Scan for the cell matching the given text and deliver its [x, y] coordinate at center. 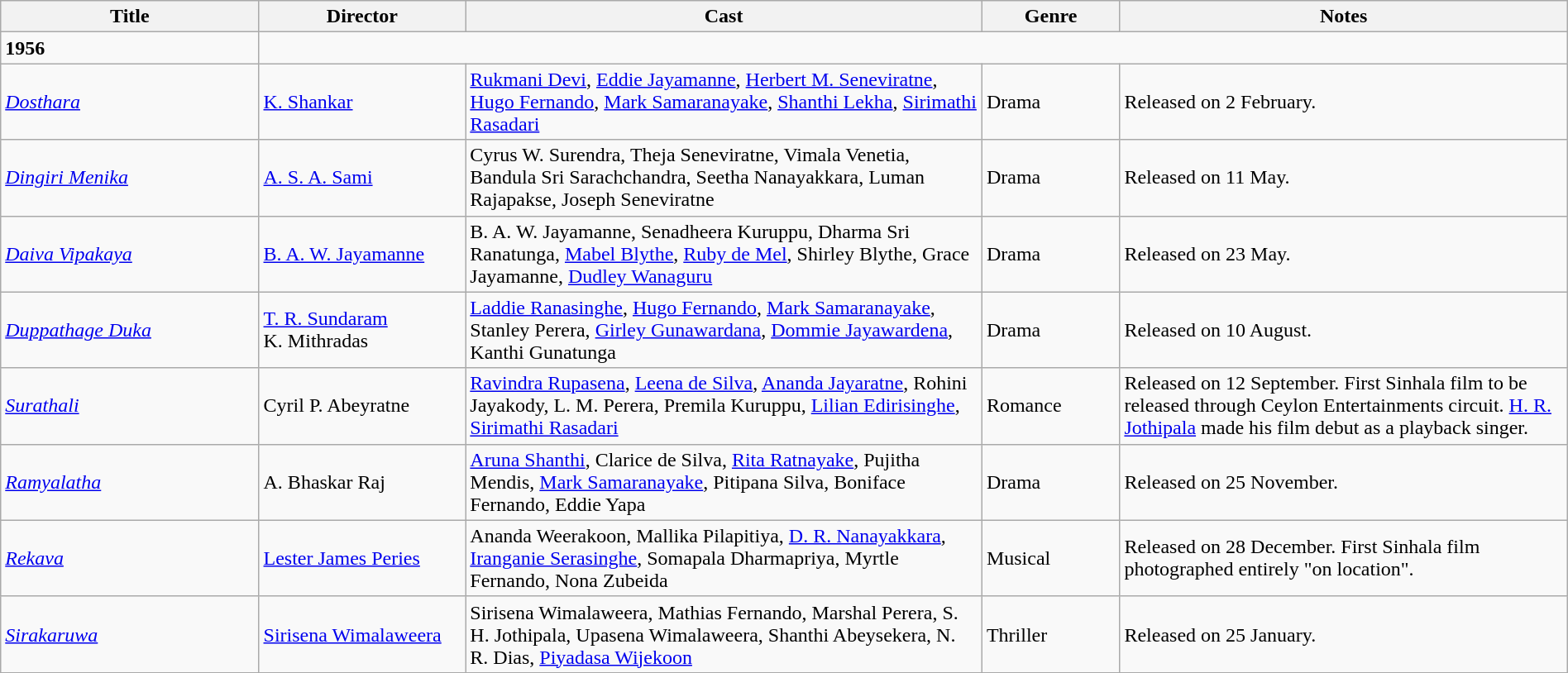
Romance [1050, 406]
Laddie Ranasinghe, Hugo Fernando, Mark Samaranayake, Stanley Perera, Girley Gunawardana, Dommie Jayawardena, Kanthi Gunatunga [724, 330]
Ananda Weerakoon, Mallika Pilapitiya, D. R. Nanayakkara, Iranganie Serasinghe, Somapala Dharmapriya, Myrtle Fernando, Nona Zubeida [724, 558]
1956 [130, 48]
Released on 2 February. [1343, 102]
Released on 28 December. First Sinhala film photographed entirely "on location". [1343, 558]
Dosthara [130, 102]
Ravindra Rupasena, Leena de Silva, Ananda Jayaratne, Rohini Jayakody, L. M. Perera, Premila Kuruppu, Lilian Edirisinghe, Sirimathi Rasadari [724, 406]
Notes [1343, 17]
Thriller [1050, 634]
Genre [1050, 17]
B. A. W. Jayamanne, Senadheera Kuruppu, Dharma Sri Ranatunga, Mabel Blythe, Ruby de Mel, Shirley Blythe, Grace Jayamanne, Dudley Wanaguru [724, 254]
Cyrus W. Surendra, Theja Seneviratne, Vimala Venetia, Bandula Sri Sarachchandra, Seetha Nanayakkara, Luman Rajapakse, Joseph Seneviratne [724, 178]
Cyril P. Abeyratne [362, 406]
Aruna Shanthi, Clarice de Silva, Rita Ratnayake, Pujitha Mendis, Mark Samaranayake, Pitipana Silva, Boniface Fernando, Eddie Yapa [724, 482]
Released on 10 August. [1343, 330]
Rukmani Devi, Eddie Jayamanne, Herbert M. Seneviratne, Hugo Fernando, Mark Samaranayake, Shanthi Lekha, Sirimathi Rasadari [724, 102]
Cast [724, 17]
Released on 25 January. [1343, 634]
Sirakaruwa [130, 634]
Released on 11 May. [1343, 178]
Sirisena Wimalaweera [362, 634]
Director [362, 17]
Dingiri Menika [130, 178]
Duppathage Duka [130, 330]
Musical [1050, 558]
K. Shankar [362, 102]
Rekava [130, 558]
Ramyalatha [130, 482]
Surathali [130, 406]
A. S. A. Sami [362, 178]
Title [130, 17]
Daiva Vipakaya [130, 254]
Lester James Peries [362, 558]
B. A. W. Jayamanne [362, 254]
T. R. Sundaram K. Mithradas [362, 330]
A. Bhaskar Raj [362, 482]
Sirisena Wimalaweera, Mathias Fernando, Marshal Perera, S. H. Jothipala, Upasena Wimalaweera, Shanthi Abeysekera, N. R. Dias, Piyadasa Wijekoon [724, 634]
Released on 25 November. [1343, 482]
Released on 23 May. [1343, 254]
